From the cell containing the given text, extract its center point as [X, Y] coordinate. 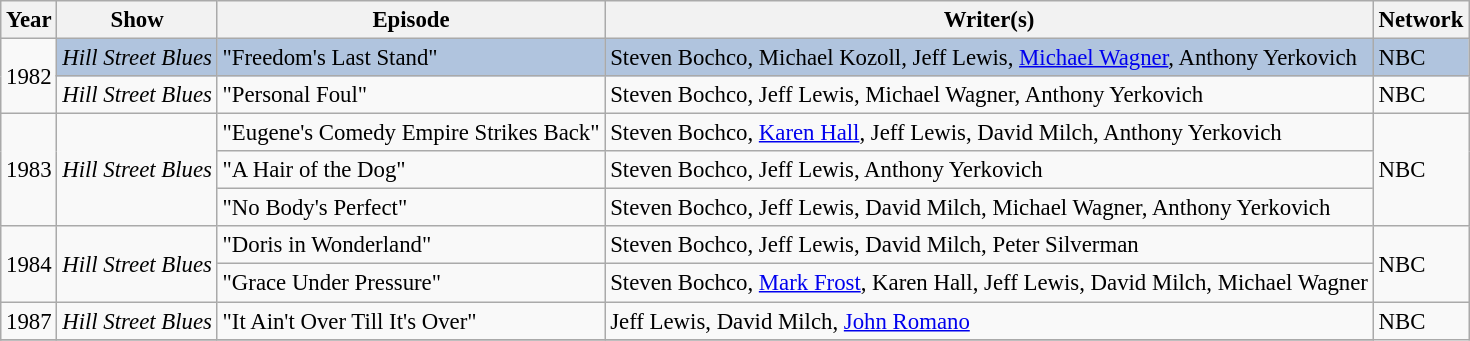
"Freedom's Last Stand" [411, 58]
1983 [29, 170]
"A Hair of the Dog" [411, 170]
Steven Bochco, Michael Kozoll, Jeff Lewis, Michael Wagner, Anthony Yerkovich [989, 58]
1984 [29, 264]
Writer(s) [989, 20]
Jeff Lewis, David Milch, John Romano [989, 321]
Year [29, 20]
Steven Bochco, Jeff Lewis, David Milch, Peter Silverman [989, 245]
Steven Bochco, Karen Hall, Jeff Lewis, David Milch, Anthony Yerkovich [989, 133]
Steven Bochco, Jeff Lewis, Michael Wagner, Anthony Yerkovich [989, 95]
"Grace Under Pressure" [411, 283]
Network [1420, 20]
Steven Bochco, Jeff Lewis, David Milch, Michael Wagner, Anthony Yerkovich [989, 208]
1987 [29, 321]
Steven Bochco, Mark Frost, Karen Hall, Jeff Lewis, David Milch, Michael Wagner [989, 283]
"Doris in Wonderland" [411, 245]
"It Ain't Over Till It's Over" [411, 321]
Steven Bochco, Jeff Lewis, Anthony Yerkovich [989, 170]
"No Body's Perfect" [411, 208]
Episode [411, 20]
"Personal Foul" [411, 95]
"Eugene's Comedy Empire Strikes Back" [411, 133]
Show [137, 20]
1982 [29, 76]
